Identify which cell holds the provided text, then report its [x, y] central coordinate. 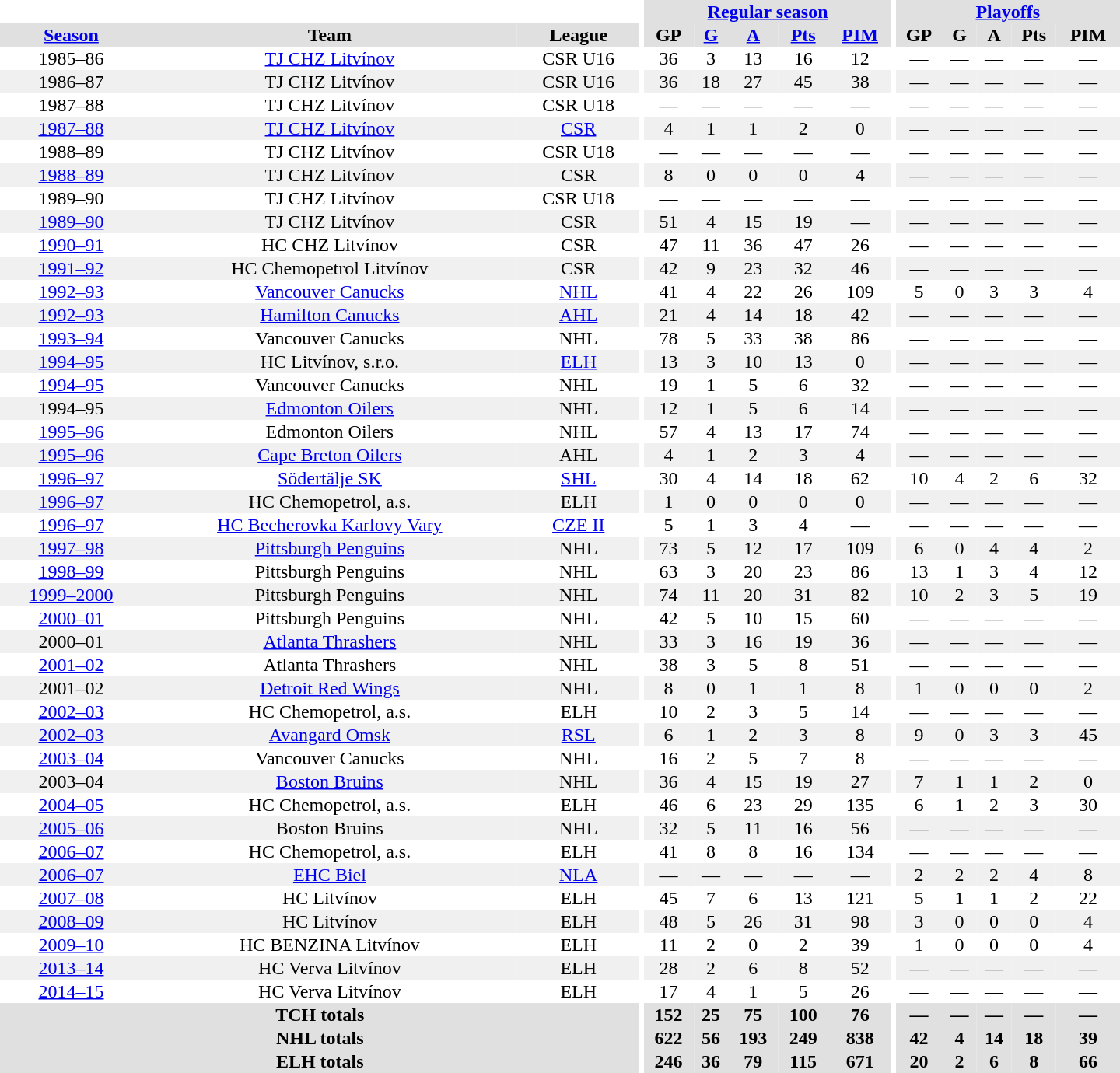
249 [803, 1038]
21 [668, 315]
Södertälje SK [330, 478]
Detroit Red Wings [330, 688]
152 [668, 1015]
622 [668, 1038]
Team [330, 35]
Regular season [767, 12]
29 [803, 805]
NHL totals [320, 1038]
Avangard Omsk [330, 735]
98 [860, 921]
1997–98 [72, 548]
League [579, 35]
Season [72, 35]
75 [753, 1015]
Cape Breton Oilers [330, 455]
28 [668, 968]
1990–91 [72, 245]
2005–06 [72, 828]
25 [711, 1015]
52 [860, 968]
62 [860, 478]
115 [803, 1061]
66 [1088, 1061]
838 [860, 1038]
246 [668, 1061]
1999–2000 [72, 595]
134 [860, 851]
2009–10 [72, 945]
63 [668, 571]
121 [860, 898]
HC BENZINA Litvínov [330, 945]
Playoffs [1008, 12]
2007–08 [72, 898]
NLA [579, 875]
SHL [579, 478]
57 [668, 432]
2008–09 [72, 921]
CZE II [579, 525]
HC Chemopetrol Litvínov [330, 268]
82 [860, 595]
2014–15 [72, 991]
HC Becherovka Karlovy Vary [330, 525]
2013–14 [72, 968]
EHC Biel [330, 875]
48 [668, 921]
100 [803, 1015]
1993–94 [72, 338]
HC Litvínov, s.r.o. [330, 362]
60 [860, 618]
1991–92 [72, 268]
76 [860, 1015]
79 [753, 1061]
RSL [579, 735]
135 [860, 805]
ELH totals [320, 1061]
1998–99 [72, 571]
73 [668, 548]
2004–05 [72, 805]
193 [753, 1038]
671 [860, 1061]
1986–87 [72, 82]
Hamilton Canucks [330, 315]
1985–86 [72, 58]
HC CHZ Litvínov [330, 245]
TCH totals [320, 1015]
78 [668, 338]
